Locate the cell with the specified text and output its (X, Y) center coordinate. 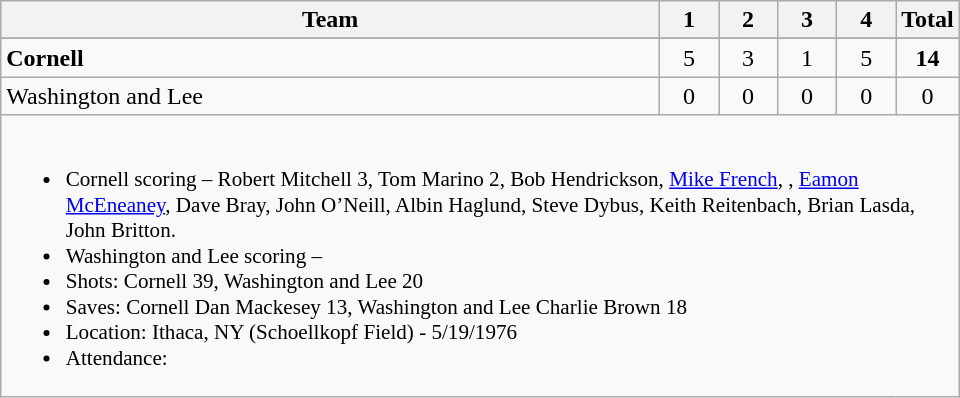
Total (928, 20)
Washington and Lee (330, 96)
2 (748, 20)
Cornell (330, 58)
14 (928, 58)
4 (866, 20)
Team (330, 20)
